Extract the (x, y) coordinate from the center of the cell holding the provided text.  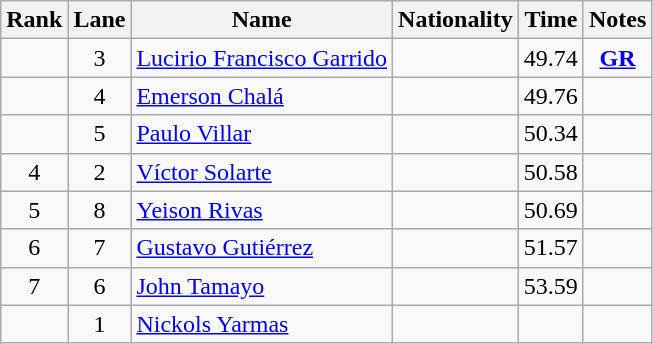
53.59 (550, 286)
Rank (34, 20)
Name (262, 20)
8 (100, 210)
3 (100, 58)
Yeison Rivas (262, 210)
51.57 (550, 248)
GR (617, 58)
50.69 (550, 210)
Nationality (456, 20)
Nickols Yarmas (262, 324)
Víctor Solarte (262, 172)
Emerson Chalá (262, 96)
2 (100, 172)
50.34 (550, 134)
Lucirio Francisco Garrido (262, 58)
Time (550, 20)
49.74 (550, 58)
Gustavo Gutiérrez (262, 248)
Paulo Villar (262, 134)
Notes (617, 20)
Lane (100, 20)
1 (100, 324)
50.58 (550, 172)
John Tamayo (262, 286)
49.76 (550, 96)
